Provide the [x, y] coordinate of the cell's center where the given text is located.  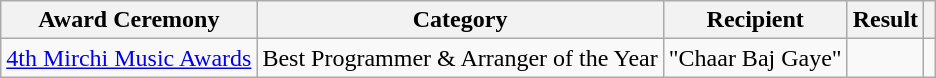
Best Programmer & Arranger of the Year [460, 58]
Result [885, 20]
Recipient [755, 20]
4th Mirchi Music Awards [129, 58]
"Chaar Baj Gaye" [755, 58]
Category [460, 20]
Award Ceremony [129, 20]
